Determine the (x, y) coordinate at the center of the cell enclosing the given text.  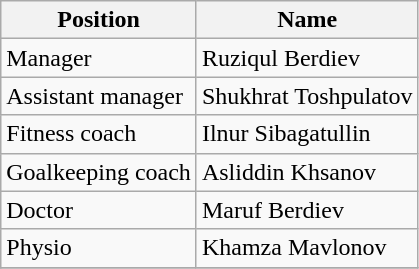
Ilnur Sibagatullin (307, 134)
Assistant manager (99, 96)
Manager (99, 58)
Khamza Mavlonov (307, 248)
Shukhrat Toshpulatov (307, 96)
Fitness coach (99, 134)
Goalkeeping coach (99, 172)
Ruziqul Berdiev (307, 58)
Name (307, 20)
Doctor (99, 210)
Position (99, 20)
Physio (99, 248)
Maruf Berdiev (307, 210)
Asliddin Khsanov (307, 172)
